Determine the [x, y] coordinate at the center of the cell enclosing the given text.  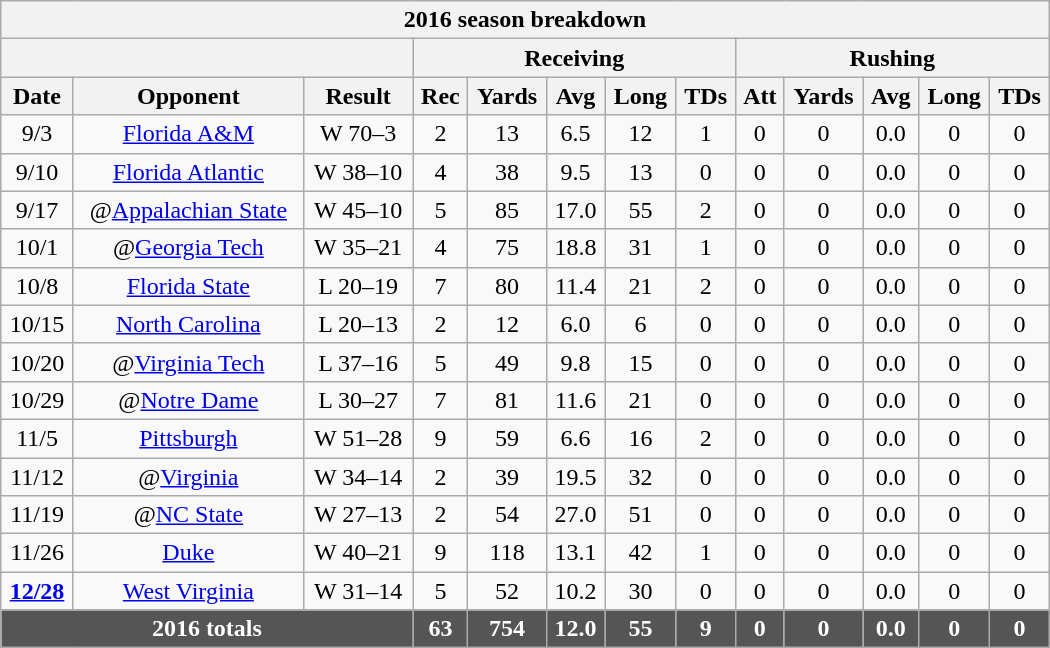
10/15 [38, 324]
42 [640, 553]
9.8 [576, 362]
39 [507, 477]
6 [640, 324]
81 [507, 400]
W 31–14 [358, 591]
31 [640, 248]
6.0 [576, 324]
W 38–10 [358, 172]
32 [640, 477]
Florida A&M [188, 134]
West Virginia [188, 591]
13.1 [576, 553]
80 [507, 286]
10/29 [38, 400]
30 [640, 591]
10/8 [38, 286]
W 40–21 [358, 553]
North Carolina [188, 324]
9.5 [576, 172]
W 34–14 [358, 477]
754 [507, 629]
38 [507, 172]
19.5 [576, 477]
16 [640, 438]
18.8 [576, 248]
2016 season breakdown [525, 20]
Receiving [574, 58]
10/1 [38, 248]
12/28 [38, 591]
L 30–27 [358, 400]
27.0 [576, 515]
11/26 [38, 553]
W 70–3 [358, 134]
Rushing [892, 58]
@Notre Dame [188, 400]
Florida State [188, 286]
11/5 [38, 438]
59 [507, 438]
@Georgia Tech [188, 248]
17.0 [576, 210]
63 [440, 629]
W 27–13 [358, 515]
Duke [188, 553]
9/3 [38, 134]
10/20 [38, 362]
10.2 [576, 591]
15 [640, 362]
Rec [440, 96]
@Virginia Tech [188, 362]
Att [760, 96]
L 20–13 [358, 324]
75 [507, 248]
9/17 [38, 210]
2016 totals [207, 629]
L 37–16 [358, 362]
W 51–28 [358, 438]
52 [507, 591]
W 35–21 [358, 248]
11/19 [38, 515]
Opponent [188, 96]
@Virginia [188, 477]
W 45–10 [358, 210]
Result [358, 96]
12.0 [576, 629]
118 [507, 553]
Florida Atlantic [188, 172]
11.4 [576, 286]
6.6 [576, 438]
49 [507, 362]
6.5 [576, 134]
51 [640, 515]
@NC State [188, 515]
L 20–19 [358, 286]
Pittsburgh [188, 438]
54 [507, 515]
11.6 [576, 400]
Date [38, 96]
11/12 [38, 477]
85 [507, 210]
@Appalachian State [188, 210]
9/10 [38, 172]
